Find where the given text appears and provide that cell's center as (x, y) coordinate. 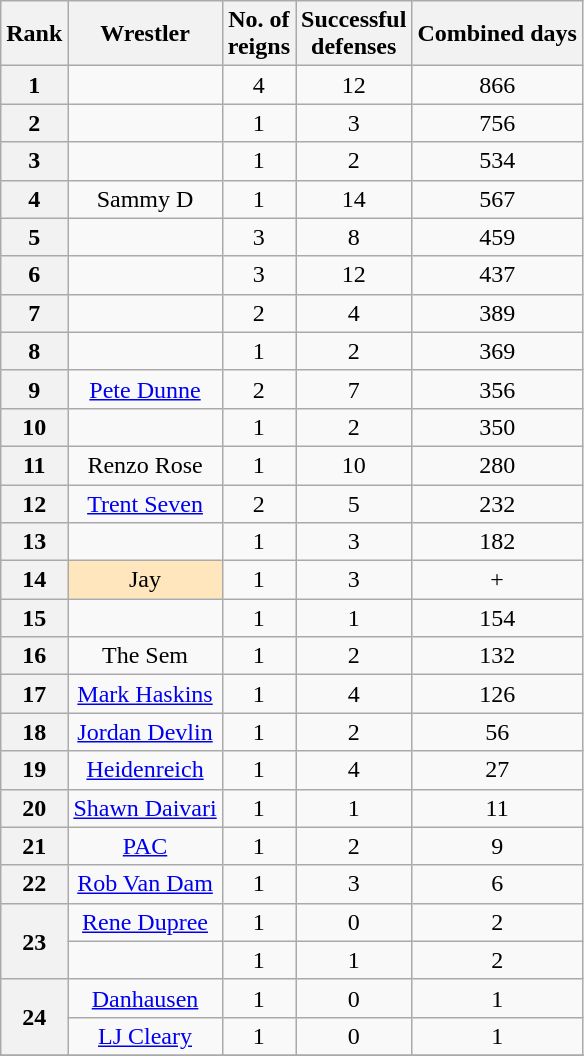
Mark Haskins (145, 694)
17 (34, 694)
866 (497, 85)
24 (34, 1017)
132 (497, 656)
Jordan Devlin (145, 732)
LJ Cleary (145, 1036)
The Sem (145, 656)
16 (34, 656)
Heidenreich (145, 770)
280 (497, 465)
Pete Dunne (145, 389)
19 (34, 770)
PAC (145, 846)
154 (497, 618)
350 (497, 427)
756 (497, 123)
Jay (145, 580)
13 (34, 542)
437 (497, 275)
567 (497, 199)
Danhausen (145, 998)
21 (34, 846)
Combined days (497, 34)
369 (497, 351)
389 (497, 313)
126 (497, 694)
Wrestler (145, 34)
Renzo Rose (145, 465)
534 (497, 161)
No. ofreigns (258, 34)
+ (497, 580)
232 (497, 503)
15 (34, 618)
23 (34, 941)
27 (497, 770)
Rene Dupree (145, 922)
356 (497, 389)
182 (497, 542)
Successfuldefenses (354, 34)
459 (497, 237)
Shawn Daivari (145, 808)
18 (34, 732)
Rob Van Dam (145, 884)
Trent Seven (145, 503)
Sammy D (145, 199)
20 (34, 808)
Rank (34, 34)
56 (497, 732)
22 (34, 884)
